Determine the (x, y) coordinate at the center of the cell enclosing the given text.  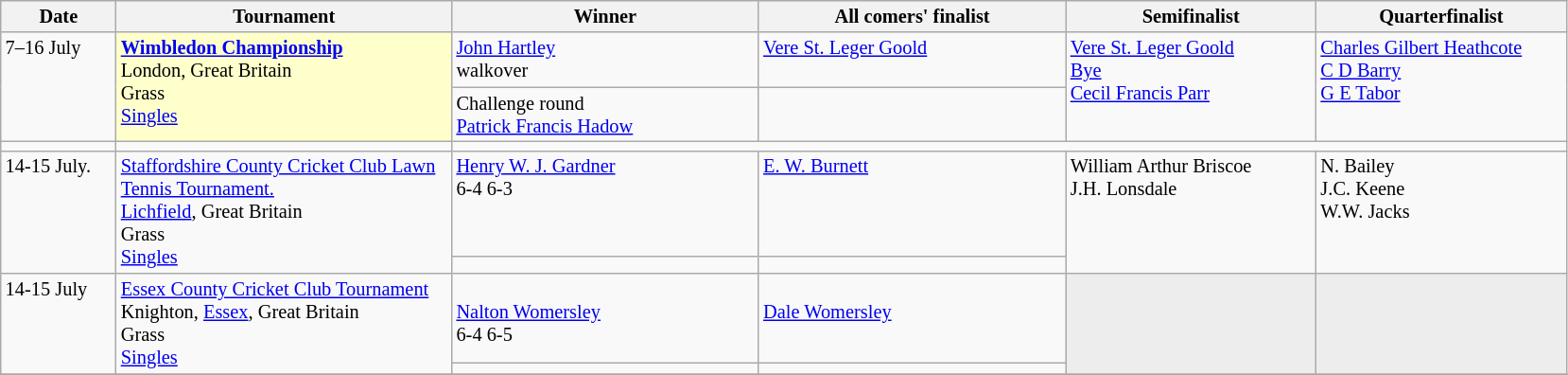
Essex County Cricket Club Tournament Knighton, Essex, Great BritainGrassSingles (284, 324)
N. Bailey J.C. Keene W.W. Jacks (1441, 212)
7–16 July (59, 87)
Semifinalist (1192, 16)
Nalton Womersley6-4 6-5 (605, 318)
Dale Womersley (912, 318)
E. W. Burnett (912, 203)
Challenge round Patrick Francis Hadow (605, 115)
Staffordshire County Cricket Club Lawn Tennis Tournament.Lichfield, Great BritainGrassSingles (284, 212)
Vere St. Leger GooldBye Cecil Francis Parr (1192, 87)
14-15 July (59, 324)
14-15 July. (59, 212)
Henry W. J. Gardner 6-4 6-3 (605, 203)
Wimbledon ChampionshipLondon, Great BritainGrassSingles (284, 87)
Date (59, 16)
John Hartleywalkover (605, 60)
Tournament (284, 16)
All comers' finalist (912, 16)
William Arthur Briscoe J.H. Lonsdale (1192, 212)
Winner (605, 16)
Quarterfinalist (1441, 16)
Charles Gilbert Heathcote C D Barry G E Tabor (1441, 87)
Vere St. Leger Goold (912, 60)
